From the cell containing the given text, extract its center point as (x, y) coordinate. 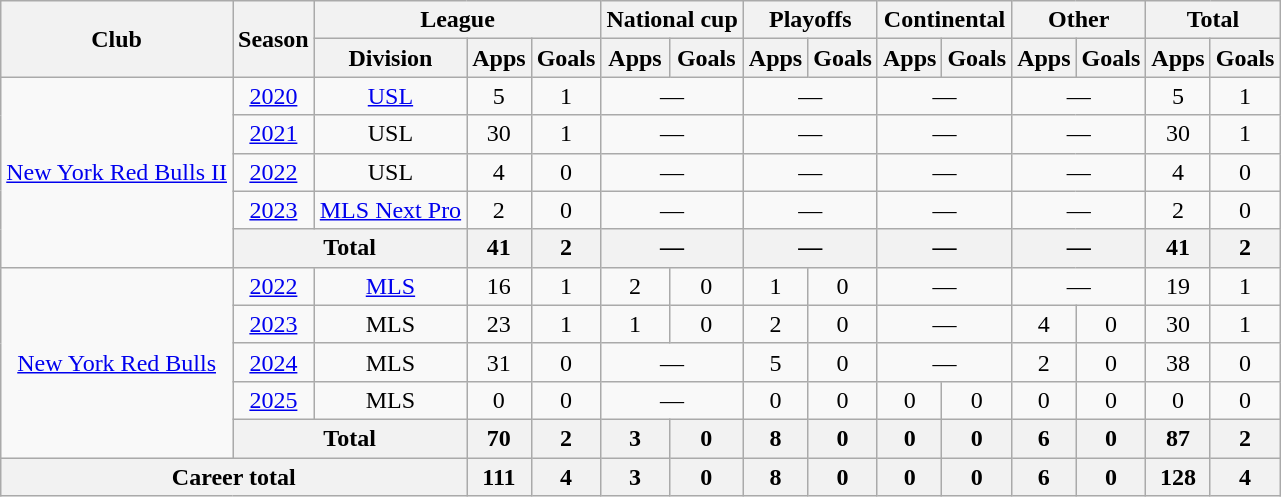
Club (117, 39)
Other (1079, 20)
87 (1178, 438)
MLS Next Pro (390, 210)
2021 (273, 134)
National cup (672, 20)
111 (499, 477)
19 (1178, 286)
31 (499, 362)
Career total (234, 477)
2020 (273, 96)
Playoffs (810, 20)
38 (1178, 362)
New York Red Bulls II (117, 172)
128 (1178, 477)
16 (499, 286)
2025 (273, 400)
League (458, 20)
70 (499, 438)
23 (499, 324)
Division (390, 58)
2024 (273, 362)
New York Red Bulls (117, 362)
Season (273, 39)
Continental (944, 20)
